Provide the (X, Y) coordinate of the cell's center where the given text is located.  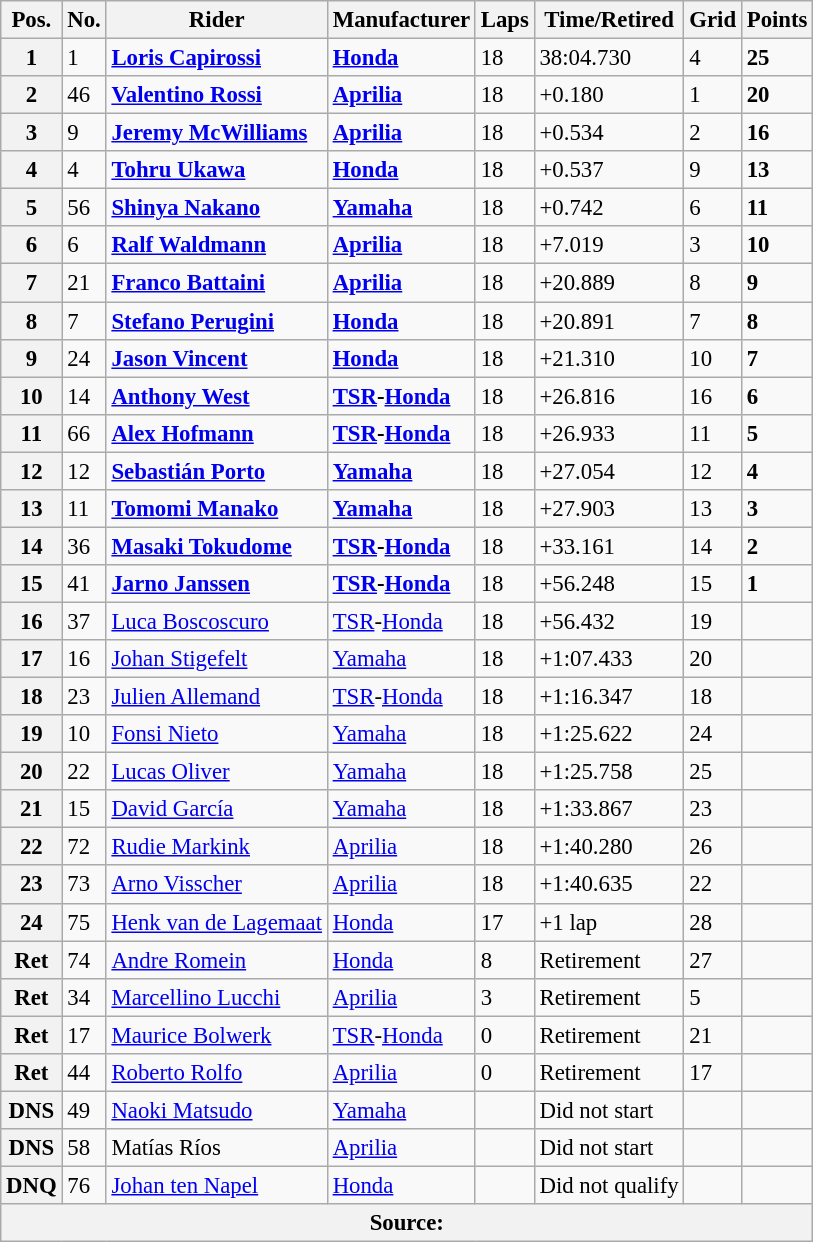
+1:07.433 (609, 659)
+1:40.280 (609, 847)
75 (84, 922)
Pos. (32, 20)
Johan Stigefelt (216, 659)
Fonsi Nieto (216, 734)
Rudie Markink (216, 847)
Naoki Matsudo (216, 1110)
+26.933 (609, 433)
Henk van de Lagemaat (216, 922)
Matías Ríos (216, 1148)
Shinya Nakano (216, 208)
Franco Battaini (216, 283)
+0.534 (609, 133)
49 (84, 1110)
+1:25.622 (609, 734)
Jarno Janssen (216, 584)
Rider (216, 20)
+20.889 (609, 283)
Maurice Bolwerk (216, 1035)
Valentino Rossi (216, 95)
66 (84, 433)
Time/Retired (609, 20)
Lucas Oliver (216, 772)
28 (712, 922)
Andre Romein (216, 960)
+1:33.867 (609, 809)
+1:16.347 (609, 697)
72 (84, 847)
37 (84, 621)
Laps (504, 20)
+1:25.758 (609, 772)
DNQ (32, 1185)
34 (84, 997)
Tohru Ukawa (216, 170)
No. (84, 20)
+56.432 (609, 621)
+33.161 (609, 546)
Sebastián Porto (216, 471)
Anthony West (216, 396)
+0.742 (609, 208)
Tomomi Manako (216, 509)
76 (84, 1185)
+21.310 (609, 358)
41 (84, 584)
Manufacturer (401, 20)
+20.891 (609, 321)
Loris Capirossi (216, 58)
David García (216, 809)
Stefano Perugini (216, 321)
27 (712, 960)
+56.248 (609, 584)
Roberto Rolfo (216, 1073)
+1:40.635 (609, 885)
56 (84, 208)
44 (84, 1073)
Jason Vincent (216, 358)
Julien Allemand (216, 697)
Johan ten Napel (216, 1185)
46 (84, 95)
73 (84, 885)
Did not qualify (609, 1185)
26 (712, 847)
+7.019 (609, 245)
+27.054 (609, 471)
Ralf Waldmann (216, 245)
Luca Boscoscuro (216, 621)
Points (776, 20)
Marcellino Lucchi (216, 997)
Masaki Tokudome (216, 546)
+27.903 (609, 509)
74 (84, 960)
+0.180 (609, 95)
Grid (712, 20)
38:04.730 (609, 58)
+1 lap (609, 922)
36 (84, 546)
+0.537 (609, 170)
Alex Hofmann (216, 433)
Arno Visscher (216, 885)
Jeremy McWilliams (216, 133)
Source: (407, 1223)
+26.816 (609, 396)
58 (84, 1148)
